Find where the given text appears and provide that cell's center as (X, Y) coordinate. 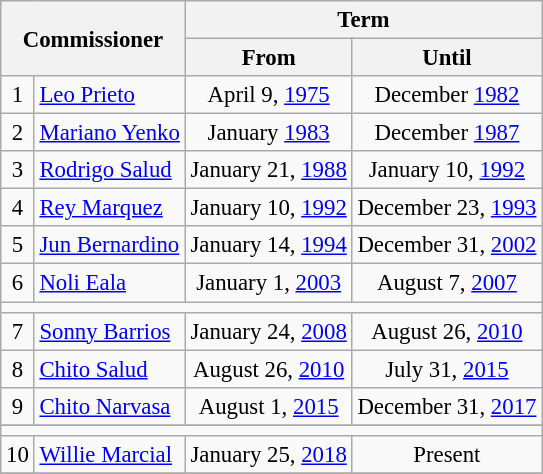
Mariano Yenko (110, 133)
Until (447, 58)
Rodrigo Salud (110, 170)
December 31, 2002 (447, 245)
9 (18, 406)
10 (18, 455)
July 31, 2015 (447, 369)
Sonny Barrios (110, 331)
January 24, 2008 (268, 331)
Willie Marcial (110, 455)
August 7, 2007 (447, 283)
December 23, 1993 (447, 208)
Term (364, 20)
January 14, 1994 (268, 245)
Jun Bernardino (110, 245)
Noli Eala (110, 283)
Present (447, 455)
January 1983 (268, 133)
January 1, 2003 (268, 283)
4 (18, 208)
December 1982 (447, 95)
Leo Prieto (110, 95)
1 (18, 95)
Commissioner (93, 38)
3 (18, 170)
7 (18, 331)
Chito Salud (110, 369)
January 21, 1988 (268, 170)
6 (18, 283)
Rey Marquez (110, 208)
8 (18, 369)
April 9, 1975 (268, 95)
January 25, 2018 (268, 455)
Chito Narvasa (110, 406)
2 (18, 133)
December 31, 2017 (447, 406)
From (268, 58)
August 1, 2015 (268, 406)
December 1987 (447, 133)
5 (18, 245)
